Search for the cell housing the specified text and yield its (X, Y) center coordinate. 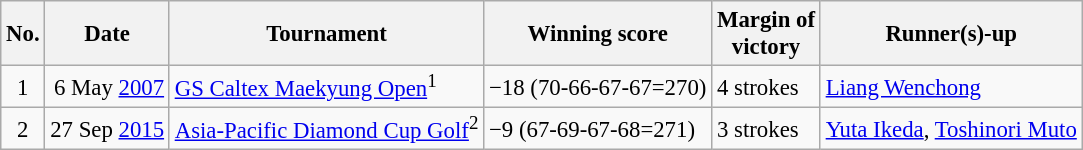
4 strokes (766, 87)
27 Sep 2015 (107, 129)
Asia-Pacific Diamond Cup Golf2 (326, 129)
Tournament (326, 34)
Date (107, 34)
No. (23, 34)
3 strokes (766, 129)
−9 (67-69-67-68=271) (598, 129)
6 May 2007 (107, 87)
1 (23, 87)
Margin ofvictory (766, 34)
2 (23, 129)
Winning score (598, 34)
Yuta Ikeda, Toshinori Muto (951, 129)
Runner(s)-up (951, 34)
−18 (70-66-67-67=270) (598, 87)
GS Caltex Maekyung Open1 (326, 87)
Liang Wenchong (951, 87)
